Locate the cell with the specified text and output its (X, Y) center coordinate. 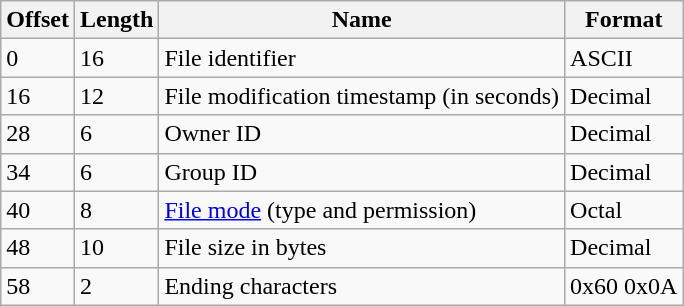
Owner ID (362, 134)
File size in bytes (362, 248)
2 (116, 286)
Group ID (362, 172)
File mode (type and permission) (362, 210)
48 (38, 248)
58 (38, 286)
Name (362, 20)
Offset (38, 20)
File identifier (362, 58)
12 (116, 96)
0x60 0x0A (624, 286)
File modification timestamp (in seconds) (362, 96)
28 (38, 134)
Ending characters (362, 286)
10 (116, 248)
Format (624, 20)
34 (38, 172)
40 (38, 210)
Length (116, 20)
Octal (624, 210)
8 (116, 210)
ASCII (624, 58)
0 (38, 58)
